Return the (X, Y) coordinate for the center point of the cell that contains the specified text.  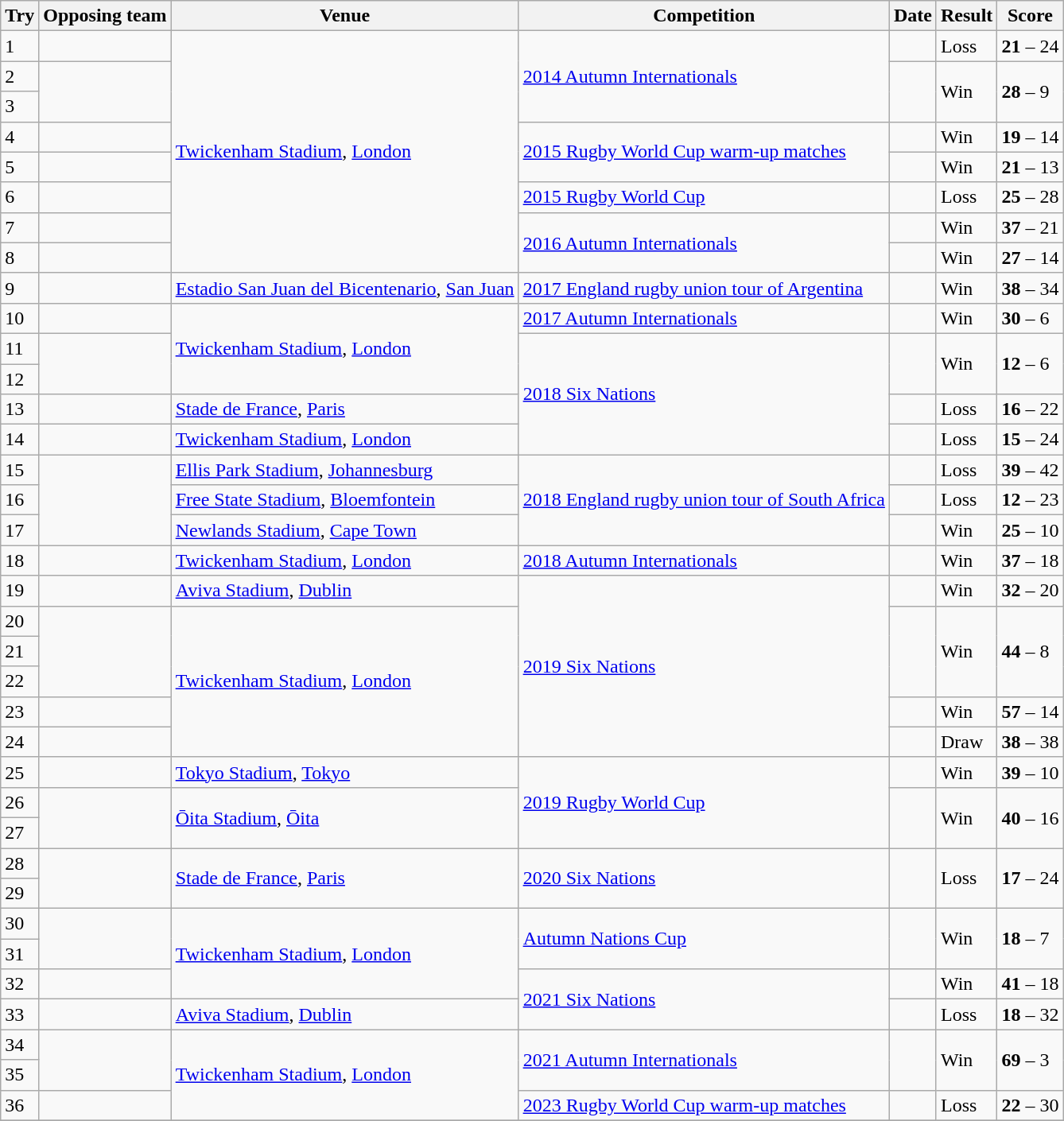
2019 Six Nations (704, 666)
16 (20, 500)
2015 Rugby World Cup warm-up matches (704, 152)
32 – 20 (1031, 591)
25 – 28 (1031, 197)
12 (20, 379)
Tokyo Stadium, Tokyo (345, 772)
2 (20, 76)
21 – 13 (1031, 167)
39 – 10 (1031, 772)
2018 Six Nations (704, 394)
25 – 10 (1031, 530)
8 (20, 258)
27 (20, 832)
41 – 18 (1031, 984)
26 (20, 802)
36 (20, 1105)
15 (20, 470)
Draw (966, 742)
7 (20, 227)
16 – 22 (1031, 409)
20 (20, 621)
Result (966, 16)
21 – 24 (1031, 46)
27 – 14 (1031, 258)
5 (20, 167)
9 (20, 288)
Try (20, 16)
2021 Autumn Internationals (704, 1060)
40 – 16 (1031, 817)
2015 Rugby World Cup (704, 197)
29 (20, 894)
Free State Stadium, Bloemfontein (345, 500)
38 – 38 (1031, 742)
17 – 24 (1031, 878)
25 (20, 772)
2020 Six Nations (704, 878)
30 – 6 (1031, 318)
34 (20, 1045)
6 (20, 197)
32 (20, 984)
28 – 9 (1031, 91)
37 – 18 (1031, 560)
37 – 21 (1031, 227)
23 (20, 712)
19 – 14 (1031, 137)
22 – 30 (1031, 1105)
35 (20, 1075)
39 – 42 (1031, 470)
18 – 7 (1031, 939)
24 (20, 742)
2018 Autumn Internationals (704, 560)
19 (20, 591)
14 (20, 440)
Opposing team (105, 16)
12 – 23 (1031, 500)
2014 Autumn Internationals (704, 76)
2023 Rugby World Cup warm-up matches (704, 1105)
18 (20, 560)
Competition (704, 16)
2021 Six Nations (704, 999)
2018 England rugby union tour of South Africa (704, 500)
Ellis Park Stadium, Johannesburg (345, 470)
15 – 24 (1031, 440)
2016 Autumn Internationals (704, 242)
30 (20, 924)
11 (20, 348)
38 – 34 (1031, 288)
31 (20, 954)
2017 England rugby union tour of Argentina (704, 288)
69 – 3 (1031, 1060)
17 (20, 530)
Estadio San Juan del Bicentenario, San Juan (345, 288)
21 (20, 651)
Autumn Nations Cup (704, 939)
1 (20, 46)
18 – 32 (1031, 1014)
12 – 6 (1031, 363)
28 (20, 863)
Date (913, 16)
10 (20, 318)
2019 Rugby World Cup (704, 802)
Score (1031, 16)
3 (20, 107)
2017 Autumn Internationals (704, 318)
4 (20, 137)
13 (20, 409)
57 – 14 (1031, 712)
Venue (345, 16)
Newlands Stadium, Cape Town (345, 530)
Ōita Stadium, Ōita (345, 817)
33 (20, 1014)
22 (20, 681)
44 – 8 (1031, 651)
